Identify which cell holds the provided text, then report its [x, y] central coordinate. 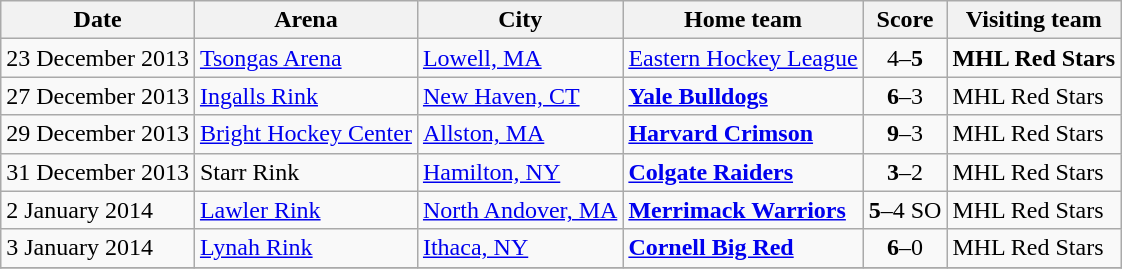
5–4 SO [905, 210]
Arena [306, 20]
31 December 2013 [98, 172]
Ithaca, NY [520, 248]
23 December 2013 [98, 58]
Tsongas Arena [306, 58]
Lowell, MA [520, 58]
4–5 [905, 58]
Harvard Crimson [743, 134]
3–2 [905, 172]
Cornell Big Red [743, 248]
29 December 2013 [98, 134]
Ingalls Rink [306, 96]
Allston, MA [520, 134]
Yale Bulldogs [743, 96]
Eastern Hockey League [743, 58]
3 January 2014 [98, 248]
Bright Hockey Center [306, 134]
27 December 2013 [98, 96]
6–0 [905, 248]
New Haven, CT [520, 96]
Colgate Raiders [743, 172]
Home team [743, 20]
Date [98, 20]
City [520, 20]
Lawler Rink [306, 210]
North Andover, MA [520, 210]
Score [905, 20]
Hamilton, NY [520, 172]
Merrimack Warriors [743, 210]
Lynah Rink [306, 248]
Starr Rink [306, 172]
9–3 [905, 134]
6–3 [905, 96]
2 January 2014 [98, 210]
Visiting team [1034, 20]
